Identify which cell holds the provided text, then report its [x, y] central coordinate. 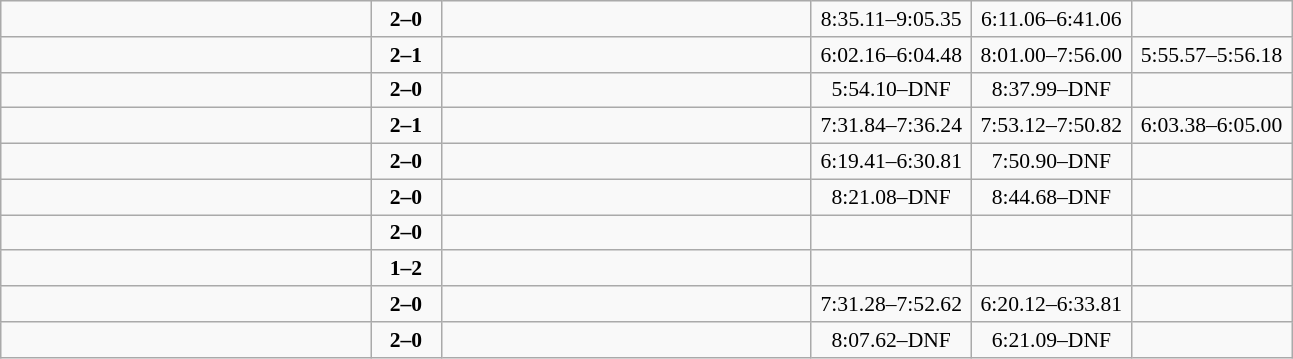
5:55.57–5:56.18 [1211, 55]
7:31.84–7:36.24 [891, 126]
6:03.38–6:05.00 [1211, 126]
8:35.11–9:05.35 [891, 19]
8:37.99–DNF [1051, 90]
7:50.90–DNF [1051, 162]
7:31.28–7:52.62 [891, 304]
1–2 [406, 269]
6:19.41–6:30.81 [891, 162]
6:20.12–6:33.81 [1051, 304]
6:11.06–6:41.06 [1051, 19]
6:02.16–6:04.48 [891, 55]
8:01.00–7:56.00 [1051, 55]
6:21.09–DNF [1051, 340]
8:21.08–DNF [891, 197]
8:44.68–DNF [1051, 197]
7:53.12–7:50.82 [1051, 126]
5:54.10–DNF [891, 90]
8:07.62–DNF [891, 340]
